Determine the (X, Y) coordinate at the center of the cell enclosing the given text.  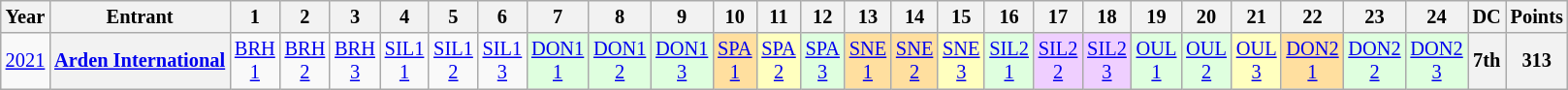
16 (1008, 16)
SNE2 (914, 61)
14 (914, 16)
10 (735, 16)
DON12 (620, 61)
19 (1157, 16)
DON23 (1437, 61)
BRH1 (255, 61)
OUL3 (1257, 61)
SNE1 (868, 61)
24 (1437, 16)
3 (355, 16)
17 (1058, 16)
Points (1537, 16)
Entrant (140, 16)
15 (961, 16)
SIL21 (1008, 61)
13 (868, 16)
12 (822, 16)
22 (1312, 16)
BRH2 (305, 61)
DON22 (1374, 61)
7 (558, 16)
DC (1488, 16)
20 (1206, 16)
5 (453, 16)
DON11 (558, 61)
SNE3 (961, 61)
18 (1106, 16)
SPA1 (735, 61)
Arden International (140, 61)
SIL23 (1106, 61)
SIL11 (404, 61)
313 (1537, 61)
8 (620, 16)
2021 (25, 61)
SIL22 (1058, 61)
Year (25, 16)
OUL2 (1206, 61)
SPA3 (822, 61)
SPA2 (778, 61)
4 (404, 16)
DON21 (1312, 61)
23 (1374, 16)
SIL12 (453, 61)
6 (502, 16)
21 (1257, 16)
BRH3 (355, 61)
1 (255, 16)
2 (305, 16)
DON13 (682, 61)
SIL13 (502, 61)
OUL1 (1157, 61)
11 (778, 16)
7th (1488, 61)
9 (682, 16)
